Return the [x, y] coordinate for the center point of the cell that contains the specified text.  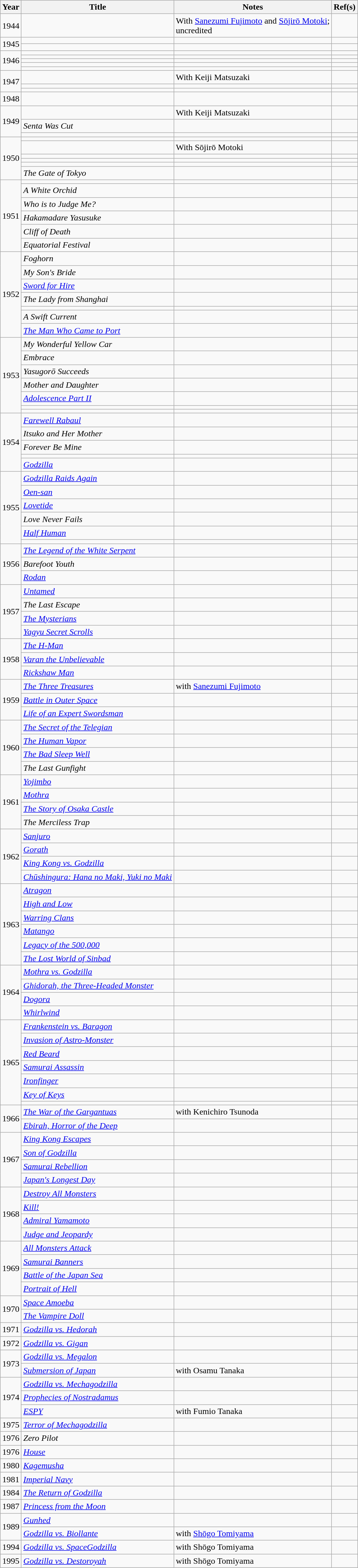
Varan the Unbelievable [98, 659]
King Kong vs. Godzilla [98, 863]
The Merciless Trap [98, 822]
Admiral Yamamoto [98, 1221]
Foghorn [98, 258]
With Sanezumi Fujimoto and Sōjirō Motoki;uncredited [253, 26]
Battle in Outer Space [98, 700]
Godzilla vs. Gigan [98, 1343]
Godzilla vs. Biollante [98, 1534]
Half Human [98, 533]
1948 [11, 99]
High and Low [98, 904]
1954 [11, 442]
The Secret of the Telegian [98, 727]
The Bad Sleep Well [98, 754]
Mothra vs. Godzilla [98, 972]
The Gate of Tokyo [98, 173]
Equatorial Festival [98, 245]
The Lost World of Sinbad [98, 958]
Ref(s) [344, 7]
Dogora [98, 999]
Godzilla vs. Hedorah [98, 1330]
The Three Treasures [98, 686]
The Lady from Shanghai [98, 299]
Notes [253, 7]
1989 [11, 1527]
Legacy of the 500,000 [98, 945]
Chūshingura: Hana no Maki, Yuki no Maki [98, 877]
1967 [11, 1160]
Prophecies of Nostradamus [98, 1398]
Rickshaw Man [98, 673]
1945 [11, 44]
1970 [11, 1309]
Senta Was Cut [98, 126]
Son of Godzilla [98, 1153]
Life of an Expert Swordsman [98, 714]
My Wonderful Yellow Car [98, 344]
Yasugorō Succeeds [98, 371]
The Legend of the White Serpent [98, 550]
with Osamu Tanaka [253, 1370]
Kill! [98, 1207]
My Son's Bride [98, 272]
Forever Be Mine [98, 447]
1987 [11, 1506]
1981 [11, 1479]
Space Amoeba [98, 1302]
Terror of Mechagodzilla [98, 1425]
The Story of Osaka Castle [98, 809]
A White Orchid [98, 190]
Godzilla [98, 465]
The Last Gunfight [98, 768]
1961 [11, 802]
with Kenichiro Tsunoda [253, 1112]
Samurai Rebellion [98, 1166]
Ghidorah, the Three-Headed Monster [98, 986]
Samurai Banners [98, 1261]
Ironfinger [98, 1081]
Sword for Hire [98, 286]
1958 [11, 659]
Judge and Jeopardy [98, 1234]
Adolescence Part II [98, 398]
1956 [11, 564]
With Sōjirō Motoki [253, 148]
Godzilla vs. Destoroyah [98, 1561]
Yagyu Secret Scrolls [98, 632]
Battle of the Japan Sea [98, 1275]
Mother and Daughter [98, 385]
Atragon [98, 890]
Mothra [98, 795]
Destroy All Monsters [98, 1194]
The Man Who Came to Port [98, 331]
Kagemusha [98, 1465]
Year [11, 7]
1951 [11, 216]
The War of the Gargantuas [98, 1112]
Yojimbo [98, 781]
1966 [11, 1119]
Sanjuro [98, 836]
Godzilla vs. Megalon [98, 1357]
1959 [11, 700]
All Monsters Attack [98, 1248]
1972 [11, 1343]
Ebirah, Horror of the Deep [98, 1126]
1995 [11, 1561]
Gunhed [98, 1520]
Title [98, 7]
1984 [11, 1493]
Embrace [98, 358]
1971 [11, 1330]
Farewell Rabaul [98, 420]
Barefoot Youth [98, 564]
The H-Man [98, 645]
Rodan [98, 577]
Imperial Navy [98, 1479]
Godzilla vs. Mechagodzilla [98, 1384]
1980 [11, 1465]
1953 [11, 375]
ESPY [98, 1411]
Japan's Longest Day [98, 1180]
A Swift Current [98, 317]
1950 [11, 158]
Who is to Judge Me? [98, 204]
1975 [11, 1425]
1955 [11, 507]
Godzilla vs. SpaceGodzilla [98, 1547]
House [98, 1452]
Samurai Assassin [98, 1067]
1973 [11, 1364]
Frankenstein vs. Baragon [98, 1026]
Hakamadare Yasusuke [98, 218]
1974 [11, 1398]
Godzilla Raids Again [98, 478]
Portrait of Hell [98, 1289]
1947 [11, 81]
The Last Escape [98, 605]
The Vampire Doll [98, 1316]
1949 [11, 121]
King Kong Escapes [98, 1139]
1968 [11, 1214]
Cliff of Death [98, 231]
1962 [11, 856]
Itsuko and Her Mother [98, 433]
1952 [11, 294]
1957 [11, 611]
1960 [11, 748]
Untamed [98, 591]
1969 [11, 1268]
1946 [11, 61]
1963 [11, 924]
Red Beard [98, 1053]
Love Never Fails [98, 519]
Invasion of Astro-Monster [98, 1040]
Matango [98, 931]
1994 [11, 1547]
The Human Vapor [98, 741]
with Sanezumi Fujimoto [253, 686]
Princess from the Moon [98, 1506]
1944 [11, 26]
Submersion of Japan [98, 1370]
The Mysterians [98, 618]
1965 [11, 1062]
The Return of Godzilla [98, 1493]
Gorath [98, 849]
Whirlwind [98, 1013]
Zero Pilot [98, 1438]
1964 [11, 992]
Lovetide [98, 506]
Key of Keys [98, 1095]
Warring Clans [98, 918]
Oen-san [98, 492]
with Fumio Tanaka [253, 1411]
